From the cell containing the given text, extract its center point as [x, y] coordinate. 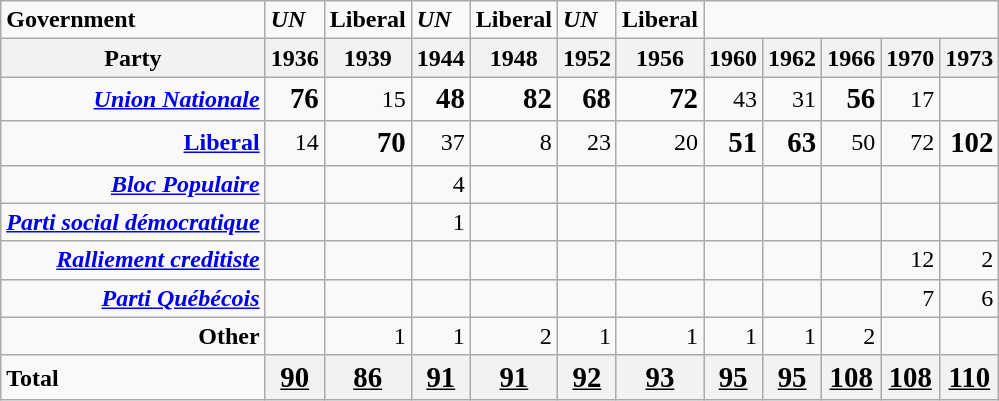
70 [368, 143]
1939 [368, 58]
Party [133, 58]
Other [133, 336]
68 [586, 99]
56 [852, 99]
1960 [734, 58]
7 [910, 298]
Bloc Populaire [133, 184]
1966 [852, 58]
86 [368, 377]
1948 [514, 58]
23 [586, 143]
90 [294, 377]
82 [514, 99]
20 [660, 143]
15 [368, 99]
12 [910, 260]
43 [734, 99]
110 [970, 377]
Total [133, 377]
8 [514, 143]
Government [133, 20]
1936 [294, 58]
1970 [910, 58]
1944 [440, 58]
17 [910, 99]
1956 [660, 58]
1962 [792, 58]
93 [660, 377]
50 [852, 143]
1973 [970, 58]
51 [734, 143]
102 [970, 143]
4 [440, 184]
14 [294, 143]
1952 [586, 58]
Parti social démocratique [133, 222]
31 [792, 99]
48 [440, 99]
76 [294, 99]
Ralliement creditiste [133, 260]
Union Nationale [133, 99]
63 [792, 143]
6 [970, 298]
92 [586, 377]
Parti Québécois [133, 298]
37 [440, 143]
